Return the [x, y] coordinate for the center point of the cell that contains the specified text.  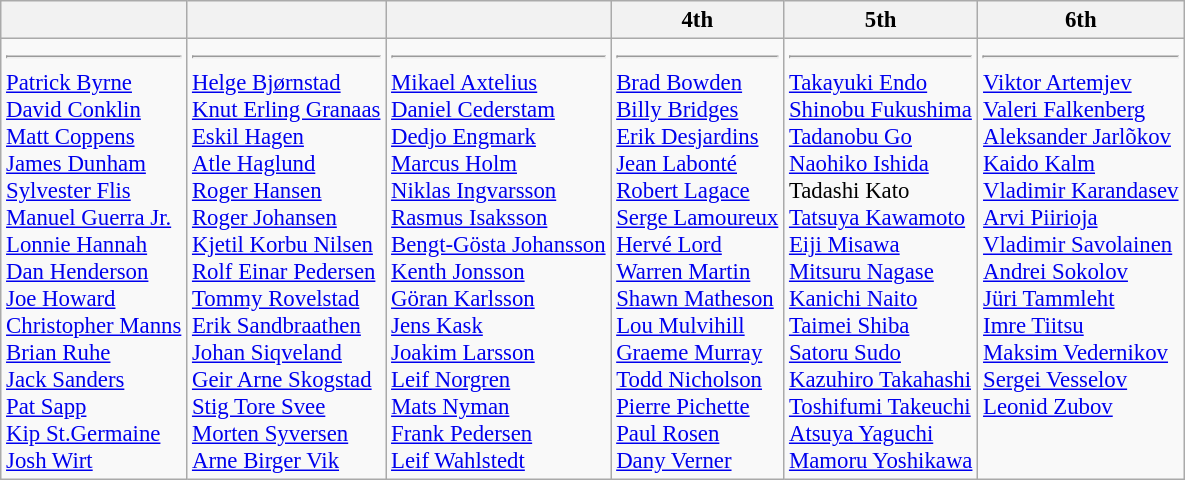
4th [698, 20]
6th [1081, 20]
5th [881, 20]
